Capture the cell that displays the provided text and extract its [X, Y] central coordinate. 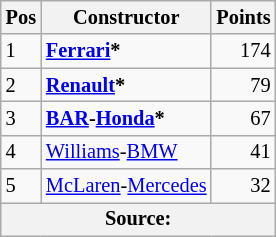
41 [243, 152]
Constructor [126, 17]
Pos [21, 17]
1 [21, 51]
Source: [138, 219]
67 [243, 118]
2 [21, 85]
4 [21, 152]
79 [243, 85]
Renault* [126, 85]
Ferrari* [126, 51]
32 [243, 186]
Points [243, 17]
Williams-BMW [126, 152]
5 [21, 186]
BAR-Honda* [126, 118]
McLaren-Mercedes [126, 186]
174 [243, 51]
3 [21, 118]
